Provide the (x, y) coordinate of the cell's center where the given text is located.  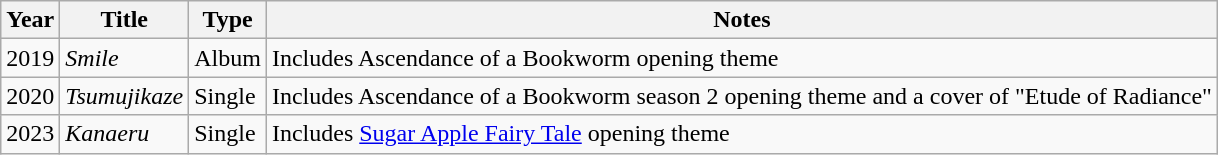
Title (124, 20)
2019 (30, 58)
Type (228, 20)
Includes Ascendance of a Bookworm season 2 opening theme and a cover of "Etude of Radiance" (742, 96)
Kanaeru (124, 134)
Year (30, 20)
Smile (124, 58)
Includes Ascendance of a Bookworm opening theme (742, 58)
2023 (30, 134)
Includes Sugar Apple Fairy Tale opening theme (742, 134)
Album (228, 58)
2020 (30, 96)
Notes (742, 20)
Tsumujikaze (124, 96)
